From the cell containing the given text, extract its center point as (X, Y) coordinate. 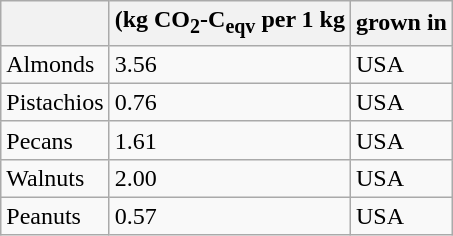
0.57 (230, 216)
(kg CO2-Ceqv per 1 kg (230, 23)
Pistachios (55, 102)
1.61 (230, 140)
Almonds (55, 64)
Pecans (55, 140)
grown in (401, 23)
3.56 (230, 64)
Walnuts (55, 178)
2.00 (230, 178)
0.76 (230, 102)
Peanuts (55, 216)
